Search for the cell housing the specified text and yield its [X, Y] center coordinate. 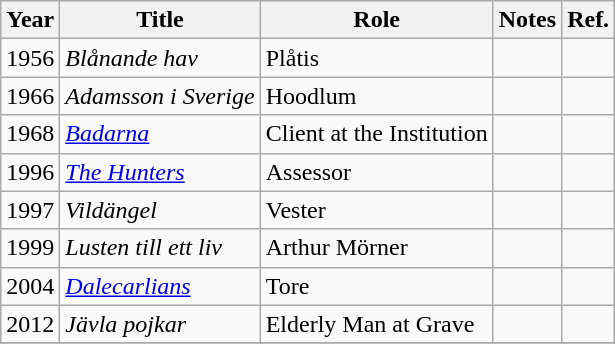
Notes [527, 20]
Year [30, 20]
1966 [30, 96]
Tore [376, 286]
Dalecarlians [160, 286]
2004 [30, 286]
1968 [30, 134]
Client at the Institution [376, 134]
1997 [30, 210]
Plåtis [376, 58]
Jävla pojkar [160, 324]
Badarna [160, 134]
1999 [30, 248]
1956 [30, 58]
Elderly Man at Grave [376, 324]
2012 [30, 324]
Assessor [376, 172]
Arthur Mörner [376, 248]
Ref. [588, 20]
1996 [30, 172]
Role [376, 20]
Vester [376, 210]
Title [160, 20]
Vildängel [160, 210]
The Hunters [160, 172]
Lusten till ett liv [160, 248]
Adamsson i Sverige [160, 96]
Hoodlum [376, 96]
Blånande hav [160, 58]
